Pinpoint the cell where the given text exists, returning its (x, y) midpoint coordinate. 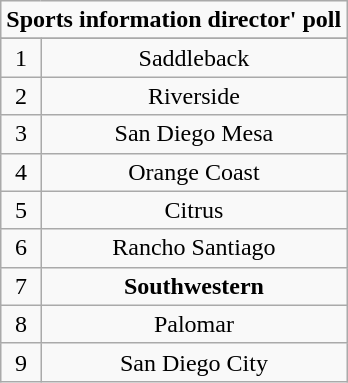
Citrus (194, 210)
Saddleback (194, 58)
8 (21, 324)
4 (21, 172)
1 (21, 58)
San Diego City (194, 362)
Orange Coast (194, 172)
9 (21, 362)
Southwestern (194, 286)
San Diego Mesa (194, 134)
7 (21, 286)
Riverside (194, 96)
Rancho Santiago (194, 248)
6 (21, 248)
2 (21, 96)
3 (21, 134)
Sports information director' poll (174, 20)
Palomar (194, 324)
5 (21, 210)
